Provide the (x, y) coordinate of the cell's center where the given text is located.  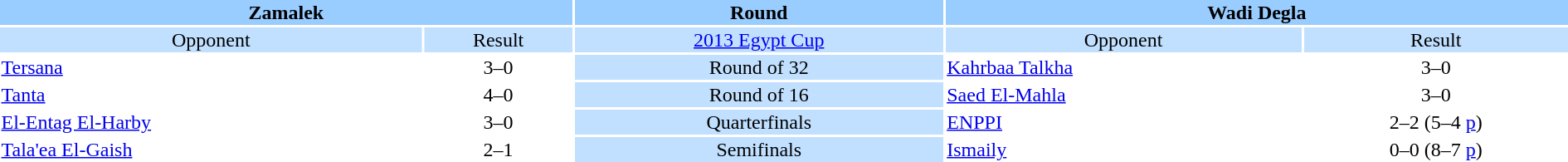
Wadi Degla (1257, 12)
Zamalek (286, 12)
2–1 (499, 150)
ENPPI (1123, 122)
2–2 (5–4 p) (1435, 122)
Quarterfinals (759, 122)
Semifinals (759, 150)
Saed El-Mahla (1123, 95)
El-Entag El-Harby (211, 122)
4–0 (499, 95)
Ismaily (1123, 150)
0–0 (8–7 p) (1435, 150)
2013 Egypt Cup (759, 40)
Round of 16 (759, 95)
Round (759, 12)
Tala'ea El-Gaish (211, 150)
Tanta (211, 95)
Kahrbaa Talkha (1123, 67)
Tersana (211, 67)
Round of 32 (759, 67)
